Provide the (X, Y) coordinate of the cell's center where the given text is located.  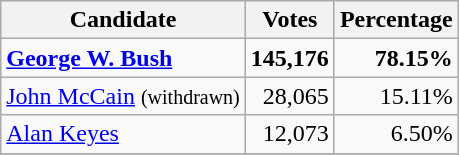
Votes (290, 20)
Alan Keyes (124, 134)
145,176 (290, 58)
6.50% (396, 134)
28,065 (290, 96)
12,073 (290, 134)
George W. Bush (124, 58)
Percentage (396, 20)
15.11% (396, 96)
78.15% (396, 58)
John McCain (withdrawn) (124, 96)
Candidate (124, 20)
